For the text-containing cell, return its midpoint in (x, y) coordinate format. 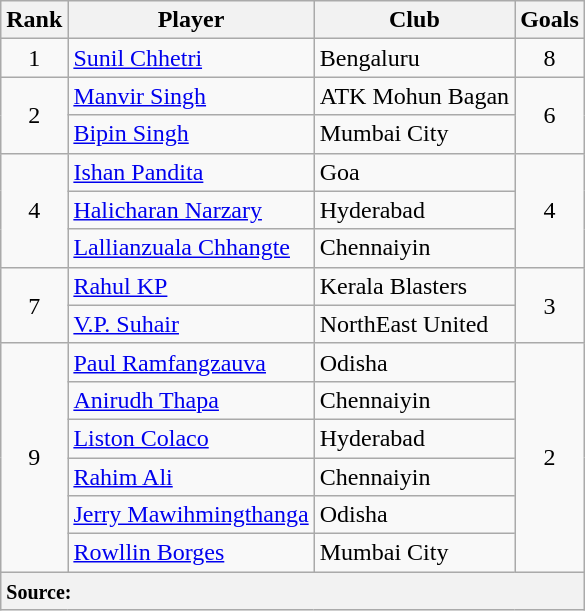
V.P. Suhair (191, 324)
Ishan Pandita (191, 172)
Manvir Singh (191, 96)
Goa (414, 172)
NorthEast United (414, 324)
Liston Colaco (191, 438)
1 (34, 58)
Rahim Ali (191, 477)
9 (34, 457)
Anirudh Thapa (191, 400)
Sunil Chhetri (191, 58)
6 (550, 115)
ATK Mohun Bagan (414, 96)
Rank (34, 20)
Halicharan Narzary (191, 210)
Bipin Singh (191, 134)
Rahul KP (191, 286)
Goals (550, 20)
Bengaluru (414, 58)
Rowllin Borges (191, 553)
Player (191, 20)
Jerry Mawihmingthanga (191, 515)
Kerala Blasters (414, 286)
Source: (293, 591)
Club (414, 20)
7 (34, 305)
3 (550, 305)
Lallianzuala Chhangte (191, 248)
8 (550, 58)
Paul Ramfangzauva (191, 362)
